Determine the [x, y] coordinate at the center of the cell enclosing the given text.  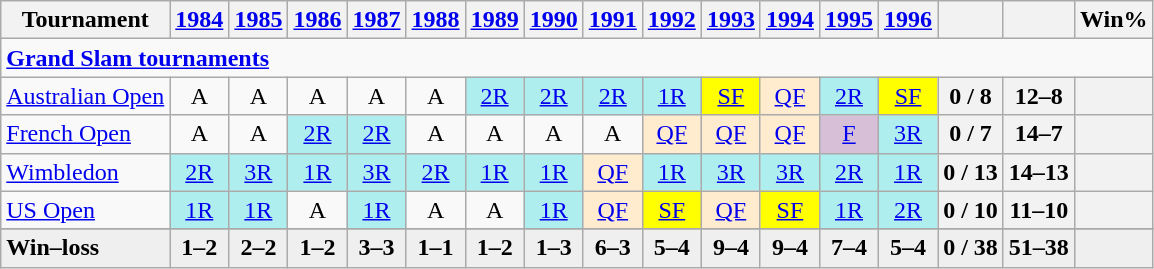
1985 [258, 20]
11–10 [1038, 210]
1993 [730, 20]
6–3 [612, 248]
Grand Slam tournaments [577, 58]
3–3 [376, 248]
1986 [318, 20]
0 / 10 [971, 210]
1–3 [554, 248]
1995 [848, 20]
F [848, 134]
1988 [436, 20]
1992 [672, 20]
Win–loss [86, 248]
Australian Open [86, 96]
1996 [908, 20]
0 / 38 [971, 248]
French Open [86, 134]
12–8 [1038, 96]
1990 [554, 20]
0 / 7 [971, 134]
1–1 [436, 248]
2–2 [258, 248]
51–38 [1038, 248]
1989 [494, 20]
0 / 13 [971, 172]
1994 [790, 20]
0 / 8 [971, 96]
Wimbledon [86, 172]
Win% [1114, 20]
14–13 [1038, 172]
Tournament [86, 20]
1984 [200, 20]
1991 [612, 20]
1987 [376, 20]
14–7 [1038, 134]
7–4 [848, 248]
US Open [86, 210]
